For the text-containing cell, return its midpoint in (x, y) coordinate format. 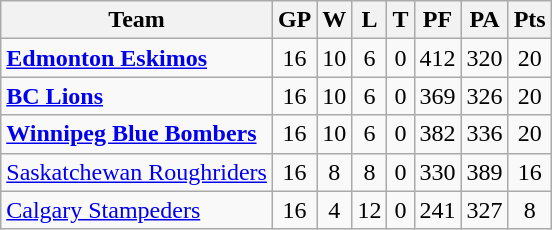
Team (137, 20)
W (334, 20)
320 (484, 58)
369 (438, 96)
Edmonton Eskimos (137, 58)
12 (370, 210)
Pts (530, 20)
389 (484, 172)
382 (438, 134)
Winnipeg Blue Bombers (137, 134)
PA (484, 20)
L (370, 20)
T (400, 20)
241 (438, 210)
330 (438, 172)
GP (294, 20)
Calgary Stampeders (137, 210)
Saskatchewan Roughriders (137, 172)
4 (334, 210)
326 (484, 96)
412 (438, 58)
327 (484, 210)
BC Lions (137, 96)
PF (438, 20)
336 (484, 134)
